Provide the (X, Y) coordinate of the cell's center where the given text is located.  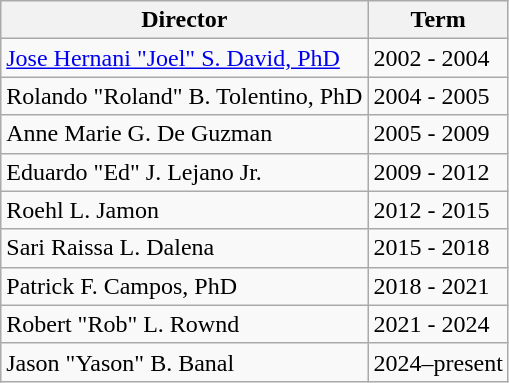
Robert "Rob" L. Rownd (184, 324)
2009 - 2012 (438, 172)
2012 - 2015 (438, 210)
Jason "Yason" B. Banal (184, 362)
Director (184, 20)
2004 - 2005 (438, 96)
2015 - 2018 (438, 248)
2002 - 2004 (438, 58)
Patrick F. Campos, PhD (184, 286)
Term (438, 20)
2005 - 2009 (438, 134)
Roehl L. Jamon (184, 210)
Rolando "Roland" B. Tolentino, PhD (184, 96)
Eduardo "Ed" J. Lejano Jr. (184, 172)
Sari Raissa L. Dalena (184, 248)
Anne Marie G. De Guzman (184, 134)
2024–present (438, 362)
Jose Hernani "Joel" S. David, PhD (184, 58)
2018 - 2021 (438, 286)
2021 - 2024 (438, 324)
